Output the [x, y] coordinate of the center of the cell containing the given text.  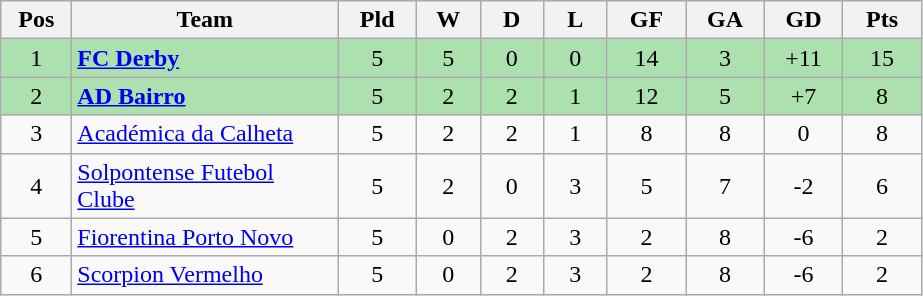
L [576, 20]
AD Bairro [205, 96]
D [512, 20]
-2 [804, 186]
7 [726, 186]
Solpontense Futebol Clube [205, 186]
Team [205, 20]
Pld [378, 20]
GD [804, 20]
Fiorentina Porto Novo [205, 237]
Académica da Calheta [205, 134]
+7 [804, 96]
4 [36, 186]
+11 [804, 58]
Pos [36, 20]
GF [646, 20]
W [448, 20]
12 [646, 96]
GA [726, 20]
Scorpion Vermelho [205, 275]
Pts [882, 20]
14 [646, 58]
15 [882, 58]
FC Derby [205, 58]
